Pinpoint the cell where the given text exists, returning its [x, y] midpoint coordinate. 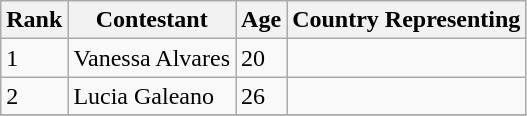
Lucia Galeano [152, 96]
Rank [34, 20]
Contestant [152, 20]
1 [34, 58]
Vanessa Alvares [152, 58]
26 [262, 96]
Age [262, 20]
20 [262, 58]
Country Representing [406, 20]
2 [34, 96]
